Detect which cell encompasses the target text, then output its [X, Y] center coordinate. 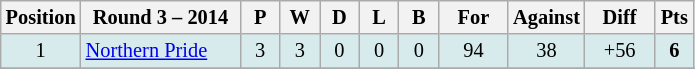
Against [546, 17]
B [419, 17]
Position [41, 17]
D [340, 17]
+56 [620, 51]
38 [546, 51]
Northern Pride [161, 51]
94 [474, 51]
Pts [674, 17]
6 [674, 51]
For [474, 17]
L [379, 17]
P [260, 17]
1 [41, 51]
W [300, 17]
Round 3 – 2014 [161, 17]
Diff [620, 17]
